Identify which cell holds the provided text, then report its (X, Y) central coordinate. 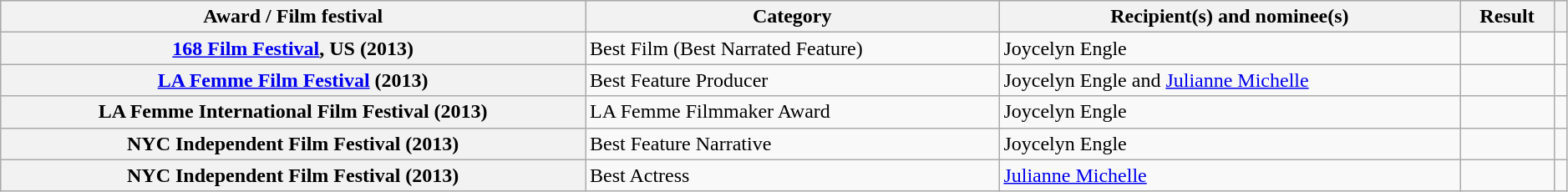
168 Film Festival, US (2013) (293, 48)
Award / Film festival (293, 17)
Joycelyn Engle and Julianne Michelle (1230, 80)
Result (1507, 17)
Best Feature Producer (792, 80)
LA Femme International Film Festival (2013) (293, 112)
LA Femme Filmmaker Award (792, 112)
Best Actress (792, 175)
Recipient(s) and nominee(s) (1230, 17)
Julianne Michelle (1230, 175)
LA Femme Film Festival (2013) (293, 80)
Best Film (Best Narrated Feature) (792, 48)
Category (792, 17)
Best Feature Narrative (792, 144)
